Provide the [X, Y] coordinate of the cell's center where the given text is located.  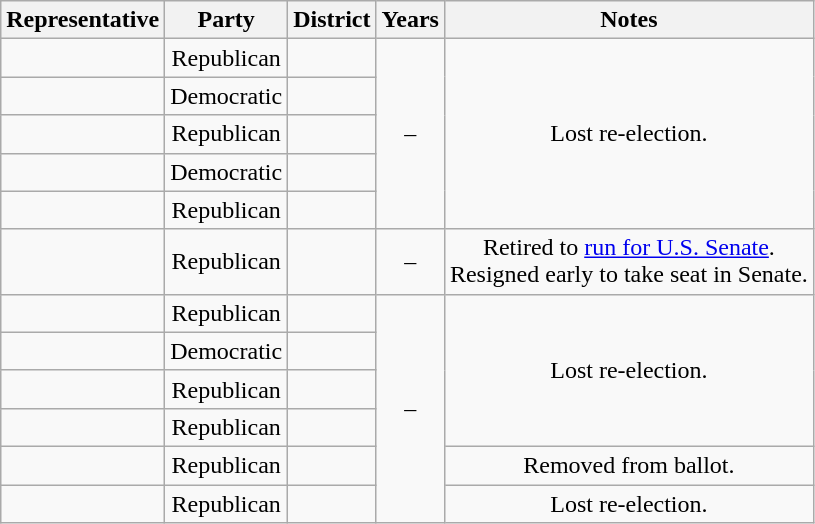
Retired to run for U.S. Senate.Resigned early to take seat in Senate. [628, 262]
Representative [83, 20]
Removed from ballot. [628, 465]
Party [226, 20]
District [332, 20]
Years [410, 20]
Notes [628, 20]
